Return (x, y) of the center of cell containing provided text 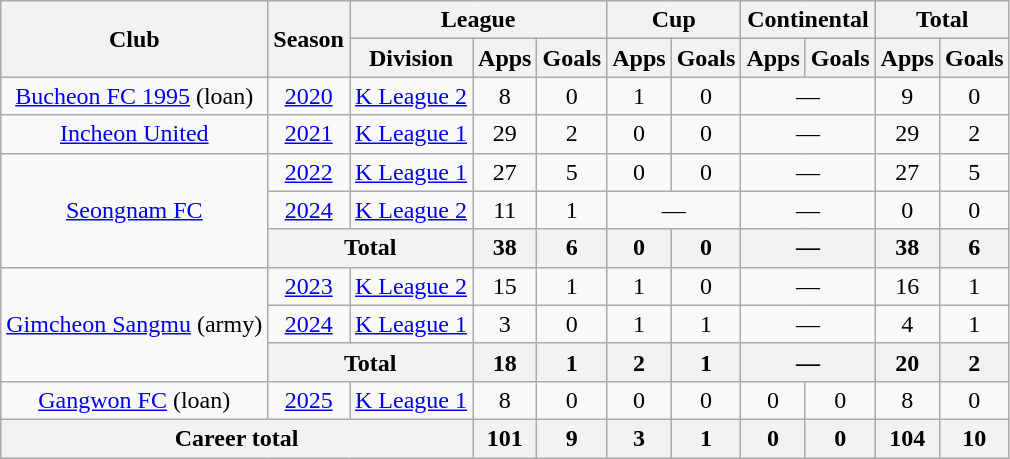
10 (974, 438)
15 (505, 286)
2023 (309, 286)
2025 (309, 400)
Incheon United (134, 134)
16 (907, 286)
4 (907, 324)
18 (505, 362)
Seongnam FC (134, 210)
2022 (309, 172)
11 (505, 210)
Bucheon FC 1995 (loan) (134, 96)
101 (505, 438)
Season (309, 39)
2021 (309, 134)
20 (907, 362)
Division (412, 58)
2020 (309, 96)
Cup (674, 20)
Gangwon FC (loan) (134, 400)
Club (134, 39)
Continental (808, 20)
Career total (237, 438)
104 (907, 438)
League (478, 20)
Gimcheon Sangmu (army) (134, 324)
